Return [x, y] of the center of cell containing provided text 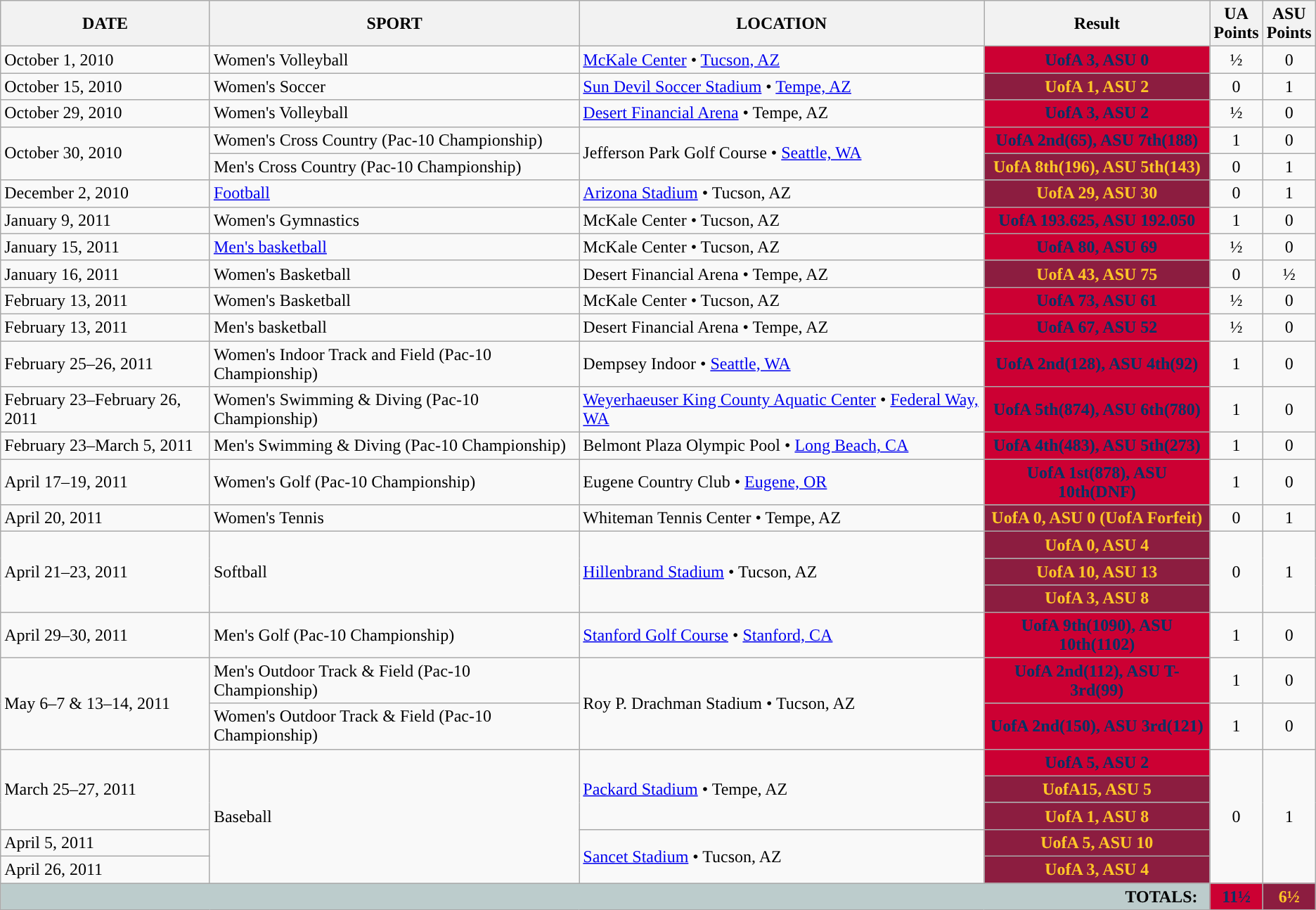
UofA 1, ASU 8 [1097, 816]
UofA 4th(483), ASU 5th(273) [1097, 446]
Weyerhaeuser King County Aquatic Center • Federal Way, WA [782, 409]
UofA 10, ASU 13 [1097, 572]
April 5, 2011 [105, 842]
UofA 3, ASU 4 [1097, 869]
UofA 3, ASU 2 [1097, 113]
Whiteman Tennis Center • Tempe, AZ [782, 518]
UofA 1st(878), ASU 10th(DNF) [1097, 482]
Women's Cross Country (Pac-10 Championship) [394, 140]
Sancet Stadium • Tucson, AZ [782, 856]
Arizona Stadium • Tucson, AZ [782, 193]
UofA 8th(196), ASU 5th(143) [1097, 167]
Softball [394, 572]
UofA 2nd(112), ASU T-3rd(99) [1097, 681]
April 29–30, 2011 [105, 634]
Women's Gymnastics [394, 220]
TOTALS: [605, 897]
UofA 2nd(65), ASU 7th(188) [1097, 140]
UofA 0, ASU 0 (UofA Forfeit) [1097, 518]
April 17–19, 2011 [105, 482]
Men's Outdoor Track & Field (Pac-10 Championship) [394, 681]
Dempsey Indoor • Seattle, WA [782, 363]
6½ [1289, 897]
Women's Soccer [394, 86]
January 9, 2011 [105, 220]
UofA 80, ASU 69 [1097, 247]
DATE [105, 24]
UofA 43, ASU 75 [1097, 274]
UofA 67, ASU 52 [1097, 327]
UofA 29, ASU 30 [1097, 193]
11½ [1236, 897]
Roy P. Drachman Stadium • Tucson, AZ [782, 703]
Women's Swimming & Diving (Pac-10 Championship) [394, 409]
Men's Golf (Pac-10 Championship) [394, 634]
Men's Swimming & Diving (Pac-10 Championship) [394, 446]
February 23–March 5, 2011 [105, 446]
UofA 5, ASU 10 [1097, 842]
UofA 5th(874), ASU 6th(780) [1097, 409]
April 26, 2011 [105, 869]
Women's Tennis [394, 518]
Women's Golf (Pac-10 Championship) [394, 482]
May 6–7 & 13–14, 2011 [105, 703]
October 30, 2010 [105, 153]
Football [394, 193]
January 15, 2011 [105, 247]
Packard Stadium • Tempe, AZ [782, 789]
October 29, 2010 [105, 113]
UofA 5, ASU 2 [1097, 762]
December 2, 2010 [105, 193]
UofA 73, ASU 61 [1097, 300]
Belmont Plaza Olympic Pool • Long Beach, CA [782, 446]
February 25–26, 2011 [105, 363]
SPORT [394, 24]
Men's Cross Country (Pac-10 Championship) [394, 167]
UofA 9th(1090), ASU 10th(1102) [1097, 634]
UofA 0, ASU 4 [1097, 545]
Hillenbrand Stadium • Tucson, AZ [782, 572]
UofA 3, ASU 0 [1097, 60]
Jefferson Park Golf Course • Seattle, WA [782, 153]
Eugene Country Club • Eugene, OR [782, 482]
UofA 2nd(150), ASU 3rd(121) [1097, 726]
October 15, 2010 [105, 86]
Women's Indoor Track and Field (Pac-10 Championship) [394, 363]
April 20, 2011 [105, 518]
UofA 193.625, ASU 192.050 [1097, 220]
October 1, 2010 [105, 60]
UofA 1, ASU 2 [1097, 86]
UofA15, ASU 5 [1097, 789]
LOCATION [782, 24]
Baseball [394, 816]
March 25–27, 2011 [105, 789]
UofA 3, ASU 8 [1097, 598]
UofA 2nd(128), ASU 4th(92) [1097, 363]
Result [1097, 24]
January 16, 2011 [105, 274]
Women's Outdoor Track & Field (Pac-10 Championship) [394, 726]
Sun Devil Soccer Stadium • Tempe, AZ [782, 86]
UAPoints [1236, 24]
February 23–February 26, 2011 [105, 409]
April 21–23, 2011 [105, 572]
ASUPoints [1289, 24]
Stanford Golf Course • Stanford, CA [782, 634]
